Return (X, Y) of the center of cell containing provided text 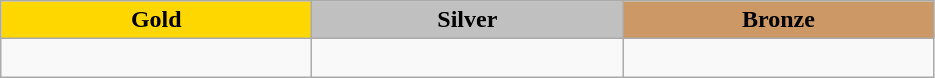
Bronze (778, 20)
Gold (156, 20)
Silver (468, 20)
